From the cell containing the given text, extract its center point as (X, Y) coordinate. 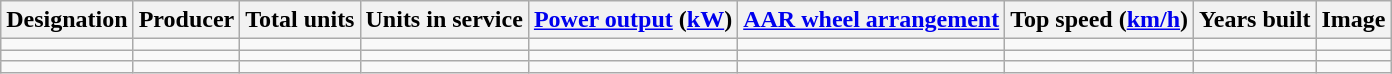
Image (1354, 20)
Units in service (444, 20)
Power output (kW) (632, 20)
Years built (1255, 20)
Total units (300, 20)
Top speed (km/h) (1100, 20)
Producer (186, 20)
Designation (67, 20)
AAR wheel arrangement (872, 20)
